Pinpoint the cell where the given text exists, returning its [x, y] midpoint coordinate. 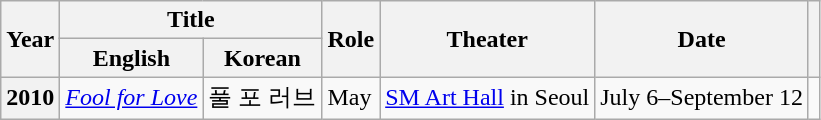
Role [351, 39]
Date [702, 39]
July 6–September 12 [702, 98]
Title [191, 20]
Year [30, 39]
2010 [30, 98]
May [351, 98]
SM Art Hall in Seoul [488, 98]
풀 포 러브 [262, 98]
Theater [488, 39]
English [132, 58]
Korean [262, 58]
Fool for Love [132, 98]
